Capture the cell that displays the provided text and extract its (x, y) central coordinate. 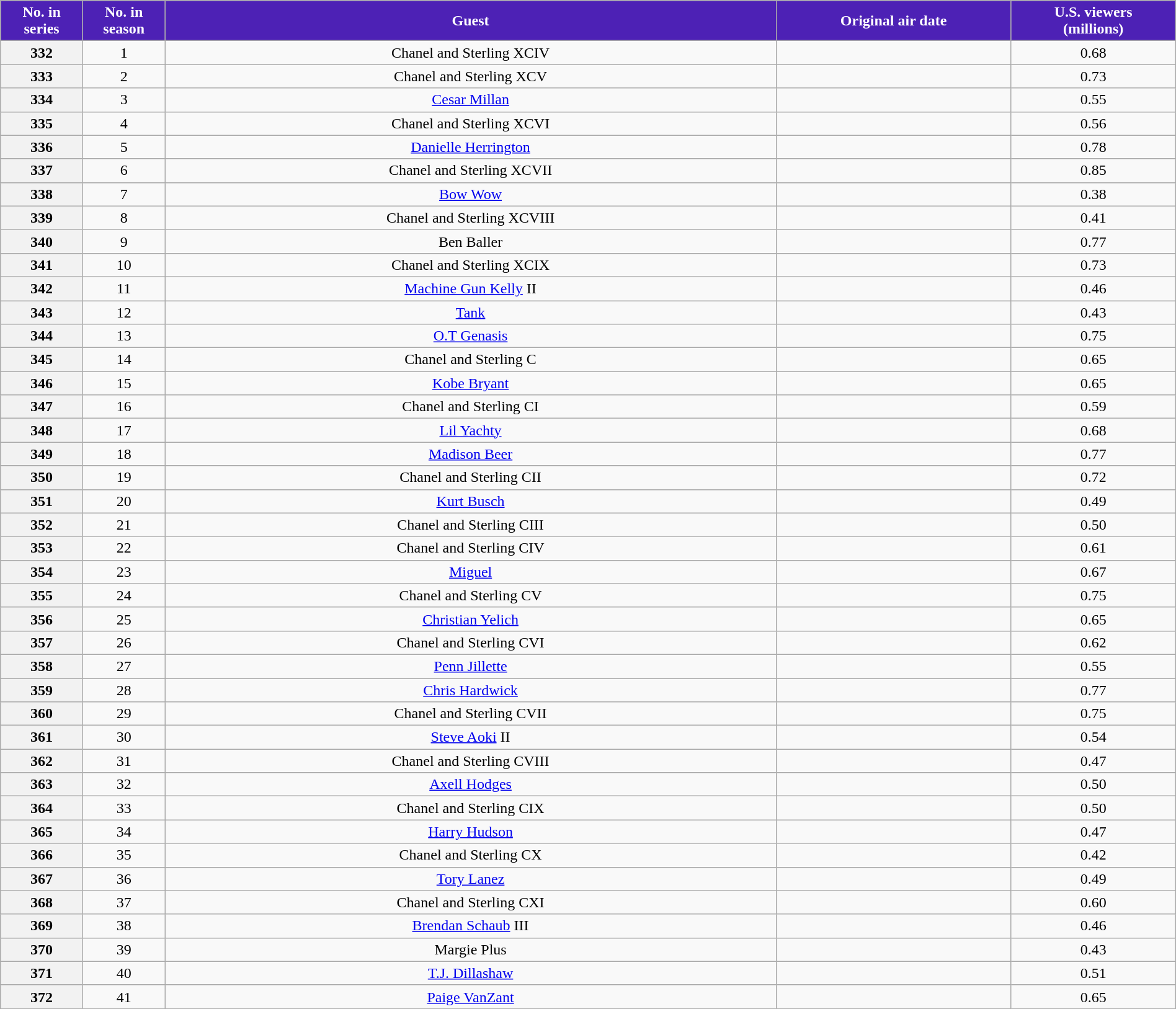
9 (124, 241)
Chanel and Sterling CI (470, 407)
365 (42, 832)
25 (124, 619)
0.78 (1093, 147)
0.61 (1093, 548)
372 (42, 997)
347 (42, 407)
14 (124, 360)
11 (124, 288)
341 (42, 265)
343 (42, 312)
Original air date (893, 21)
17 (124, 430)
Axell Hodges (470, 785)
18 (124, 454)
352 (42, 525)
371 (42, 973)
O.T Genasis (470, 336)
Machine Gun Kelly II (470, 288)
10 (124, 265)
345 (42, 360)
Penn Jillette (470, 666)
Lil Yachty (470, 430)
Steve Aoki II (470, 737)
0.42 (1093, 855)
38 (124, 926)
Chanel and Sterling XCVII (470, 171)
28 (124, 690)
357 (42, 642)
23 (124, 572)
0.41 (1093, 218)
351 (42, 501)
0.67 (1093, 572)
Chanel and Sterling XCV (470, 76)
20 (124, 501)
0.60 (1093, 902)
353 (42, 548)
Cesar Millan (470, 100)
Chanel and Sterling CIX (470, 808)
0.62 (1093, 642)
Tank (470, 312)
7 (124, 194)
Chanel and Sterling CVI (470, 642)
Chanel and Sterling CVIII (470, 761)
Chanel and Sterling XCVI (470, 123)
Chanel and Sterling CXI (470, 902)
Chanel and Sterling CII (470, 478)
Brendan Schaub III (470, 926)
358 (42, 666)
349 (42, 454)
Chanel and Sterling CVII (470, 714)
4 (124, 123)
3 (124, 100)
26 (124, 642)
29 (124, 714)
34 (124, 832)
354 (42, 572)
37 (124, 902)
15 (124, 383)
Bow Wow (470, 194)
Chanel and Sterling XCIV (470, 53)
0.59 (1093, 407)
2 (124, 76)
0.51 (1093, 973)
355 (42, 595)
No. inseries (42, 21)
Ben Baller (470, 241)
360 (42, 714)
31 (124, 761)
Madison Beer (470, 454)
332 (42, 53)
337 (42, 171)
Chanel and Sterling XCIX (470, 265)
0.72 (1093, 478)
40 (124, 973)
33 (124, 808)
30 (124, 737)
Paige VanZant (470, 997)
21 (124, 525)
350 (42, 478)
Chanel and Sterling CIV (470, 548)
22 (124, 548)
356 (42, 619)
367 (42, 879)
5 (124, 147)
Chanel and Sterling CV (470, 595)
41 (124, 997)
Chanel and Sterling XCVIII (470, 218)
338 (42, 194)
Guest (470, 21)
Chanel and Sterling CIII (470, 525)
6 (124, 171)
368 (42, 902)
Danielle Herrington (470, 147)
Harry Hudson (470, 832)
346 (42, 383)
370 (42, 949)
U.S. viewers(millions) (1093, 21)
362 (42, 761)
363 (42, 785)
No. inseason (124, 21)
334 (42, 100)
361 (42, 737)
19 (124, 478)
364 (42, 808)
16 (124, 407)
336 (42, 147)
Kurt Busch (470, 501)
Margie Plus (470, 949)
Chris Hardwick (470, 690)
339 (42, 218)
366 (42, 855)
13 (124, 336)
0.54 (1093, 737)
32 (124, 785)
Miguel (470, 572)
333 (42, 76)
36 (124, 879)
1 (124, 53)
Tory Lanez (470, 879)
348 (42, 430)
Chanel and Sterling CX (470, 855)
0.85 (1093, 171)
Christian Yelich (470, 619)
0.38 (1093, 194)
342 (42, 288)
35 (124, 855)
12 (124, 312)
8 (124, 218)
344 (42, 336)
Chanel and Sterling C (470, 360)
T.J. Dillashaw (470, 973)
335 (42, 123)
340 (42, 241)
24 (124, 595)
27 (124, 666)
359 (42, 690)
Kobe Bryant (470, 383)
39 (124, 949)
0.56 (1093, 123)
369 (42, 926)
